For the text-containing cell, return its midpoint in (x, y) coordinate format. 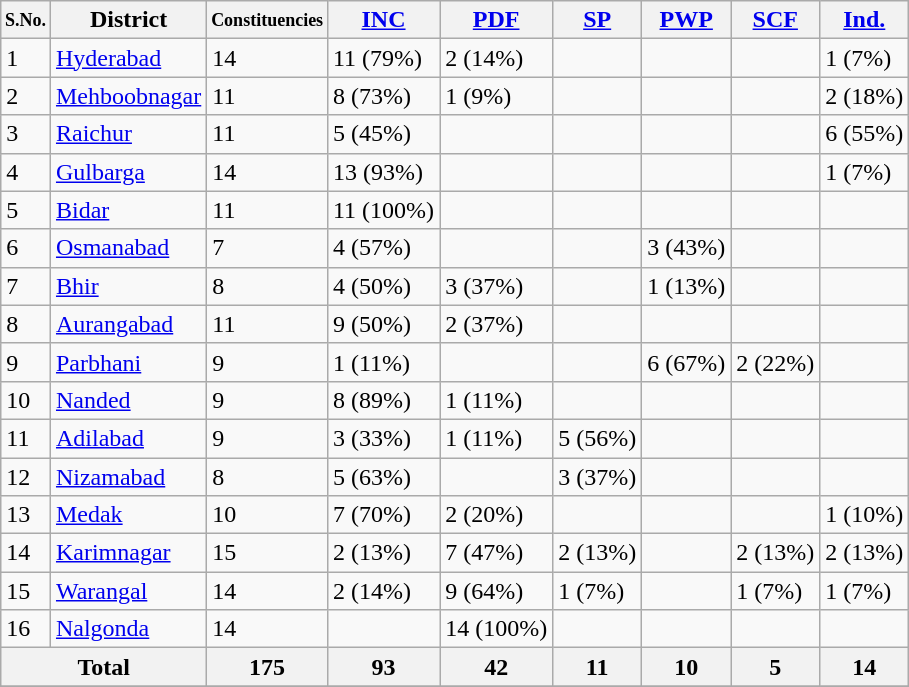
5 (63%) (383, 477)
Ind. (864, 20)
7 (47%) (496, 553)
Raichur (128, 134)
5 (45%) (383, 134)
1 (26, 58)
13 (93%) (383, 172)
6 (26, 248)
Bhir (128, 286)
Constituencies (268, 20)
Gulbarga (128, 172)
4 (50%) (383, 286)
Aurangabad (128, 324)
Mehboobnagar (128, 96)
13 (26, 515)
3 (26, 134)
2 (20%) (496, 515)
2 (18%) (864, 96)
Nalgonda (128, 629)
Medak (128, 515)
11 (79%) (383, 58)
4 (26, 172)
Osmanabad (128, 248)
PDF (496, 20)
Adilabad (128, 438)
14 (100%) (496, 629)
5 (56%) (598, 438)
9 (64%) (496, 591)
SP (598, 20)
Parbhani (128, 362)
42 (496, 667)
PWP (686, 20)
9 (50%) (383, 324)
Bidar (128, 210)
175 (268, 667)
Nizamabad (128, 477)
Hyderabad (128, 58)
INC (383, 20)
7 (70%) (383, 515)
4 (57%) (383, 248)
Warangal (128, 591)
3 (43%) (686, 248)
8 (89%) (383, 400)
11 (100%) (383, 210)
Total (104, 667)
6 (55%) (864, 134)
2 (37%) (496, 324)
12 (26, 477)
1 (9%) (496, 96)
16 (26, 629)
93 (383, 667)
S.No. (26, 20)
2 (26, 96)
SCF (776, 20)
6 (67%) (686, 362)
Nanded (128, 400)
1 (10%) (864, 515)
3 (33%) (383, 438)
2 (22%) (776, 362)
1 (13%) (686, 286)
8 (73%) (383, 96)
Karimnagar (128, 553)
District (128, 20)
